Determine the (x, y) coordinate at the center of the cell enclosing the given text.  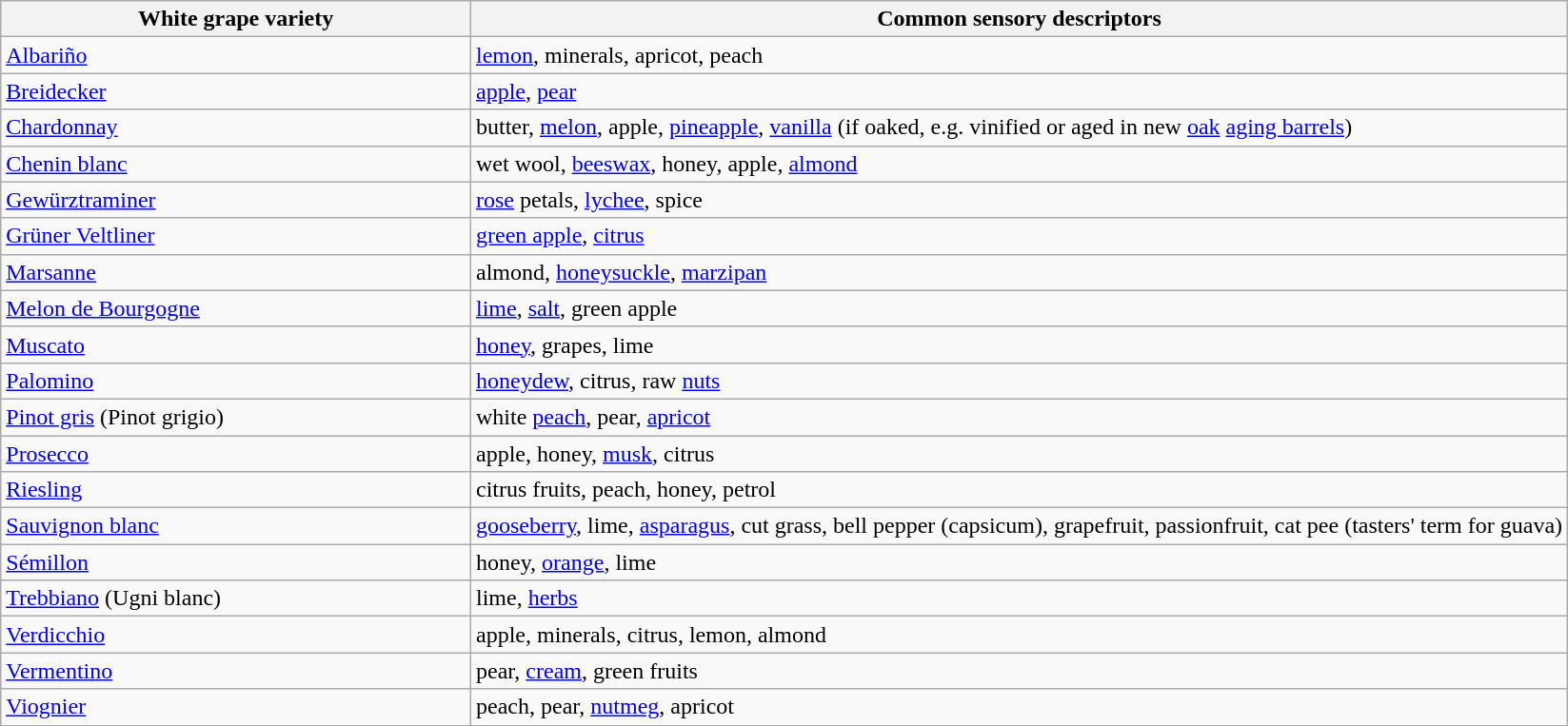
white peach, pear, apricot (1019, 417)
lemon, minerals, apricot, peach (1019, 55)
Verdicchio (236, 635)
Palomino (236, 381)
Melon de Bourgogne (236, 308)
Gewürztraminer (236, 200)
pear, cream, green fruits (1019, 671)
rose petals, lychee, spice (1019, 200)
citrus fruits, peach, honey, petrol (1019, 490)
Albariño (236, 55)
Chardonnay (236, 128)
Viognier (236, 707)
apple, honey, musk, citrus (1019, 454)
apple, minerals, citrus, lemon, almond (1019, 635)
apple, pear (1019, 91)
gooseberry, lime, asparagus, cut grass, bell pepper (capsicum), grapefruit, passionfruit, cat pee (tasters' term for guava) (1019, 526)
White grape variety (236, 19)
Sémillon (236, 562)
peach, pear, nutmeg, apricot (1019, 707)
Trebbiano (Ugni blanc) (236, 598)
Riesling (236, 490)
lime, herbs (1019, 598)
Common sensory descriptors (1019, 19)
Prosecco (236, 454)
honey, grapes, lime (1019, 344)
honey, orange, lime (1019, 562)
Muscato (236, 344)
Chenin blanc (236, 164)
lime, salt, green apple (1019, 308)
Pinot gris (Pinot grigio) (236, 417)
Sauvignon blanc (236, 526)
almond, honeysuckle, marzipan (1019, 272)
butter, melon, apple, pineapple, vanilla (if oaked, e.g. vinified or aged in new oak aging barrels) (1019, 128)
Grüner Veltliner (236, 236)
Breidecker (236, 91)
wet wool, beeswax, honey, apple, almond (1019, 164)
honeydew, citrus, raw nuts (1019, 381)
Vermentino (236, 671)
Marsanne (236, 272)
green apple, citrus (1019, 236)
